Find where the given text appears and provide that cell's center as (x, y) coordinate. 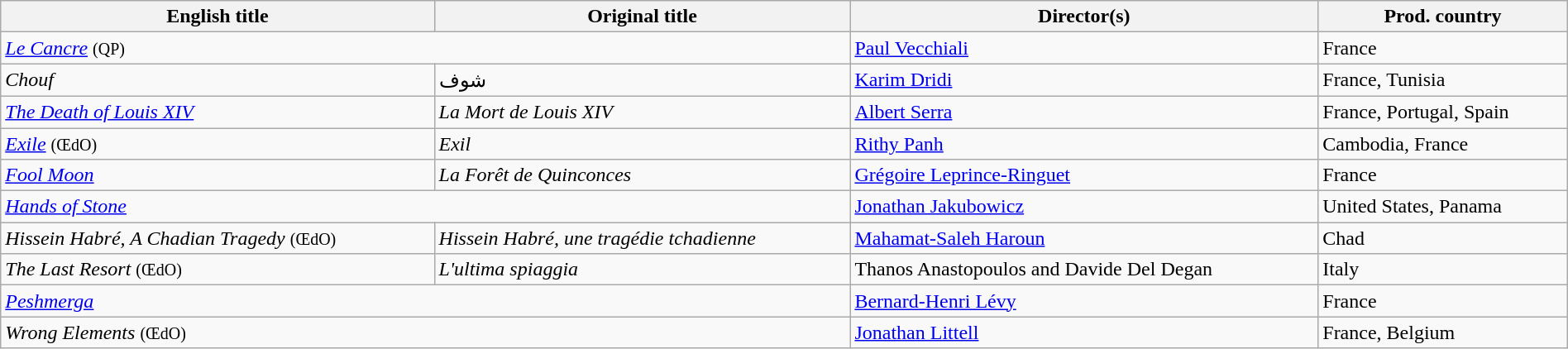
Rithy Panh (1084, 143)
Italy (1443, 270)
Karim Dridi (1084, 80)
Chad (1443, 238)
Hands of Stone (425, 207)
Albert Serra (1084, 112)
Exile (ŒdO) (218, 143)
Thanos Anastopoulos and Davide Del Degan (1084, 270)
La Mort de Louis XIV (642, 112)
France, Tunisia (1443, 80)
Grégoire Leprince-Ringuet (1084, 175)
France, Belgium (1443, 332)
The Death of Louis XIV (218, 112)
L'ultima spiaggia (642, 270)
Original title (642, 17)
Paul Vecchiali (1084, 48)
Bernard-Henri Lévy (1084, 301)
English title (218, 17)
Jonathan Jakubowicz (1084, 207)
Wrong Elements (ŒdO) (425, 332)
Chouf (218, 80)
Exil (642, 143)
Le Cancre (QP) (425, 48)
شوف (642, 80)
The Last Resort (ŒdO) (218, 270)
Jonathan Littell (1084, 332)
Mahamat-Saleh Haroun (1084, 238)
Peshmerga (425, 301)
Hissein Habré, A Chadian Tragedy (ŒdO) (218, 238)
La Forêt de Quinconces (642, 175)
Director(s) (1084, 17)
Prod. country (1443, 17)
United States, Panama (1443, 207)
Cambodia, France (1443, 143)
Fool Moon (218, 175)
France, Portugal, Spain (1443, 112)
Hissein Habré, une tragédie tchadienne (642, 238)
